Extract the (X, Y) coordinate from the center of the cell holding the provided text.  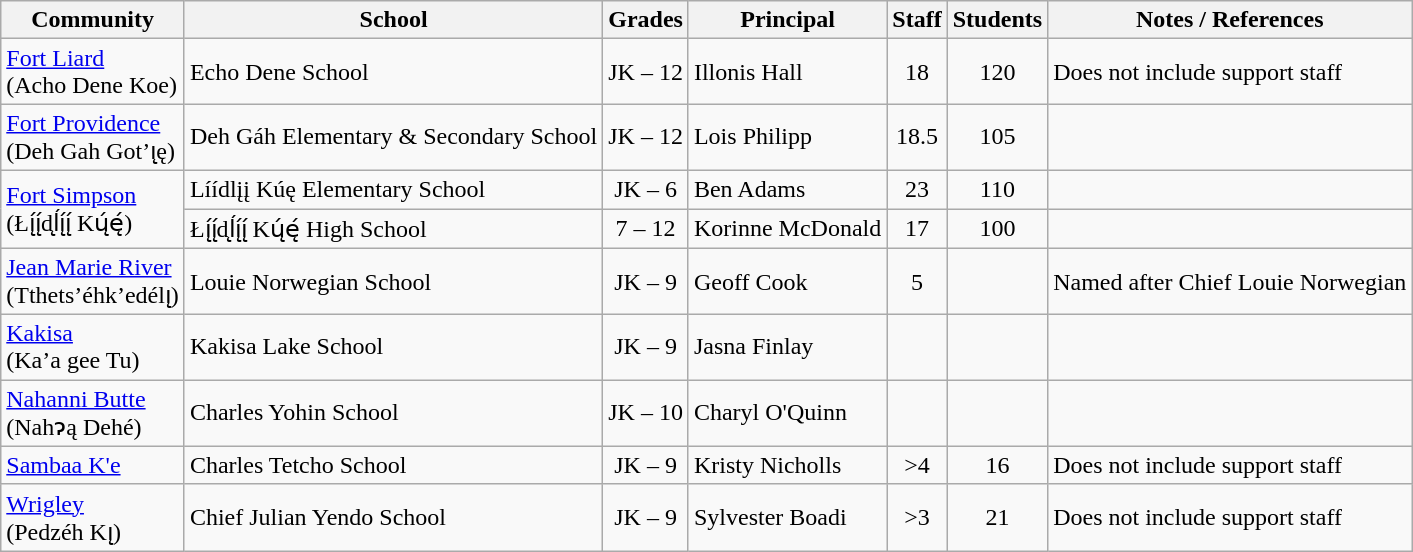
120 (997, 72)
Fort Simpson(Łı̨́ı̨́dĺ̨ı̨́ı̨́ Kų́ę́) (93, 209)
Deh Gáh Elementary & Secondary School (393, 138)
Students (997, 20)
Nahanni Butte(Nahɂą Dehé) (93, 414)
21 (997, 518)
Jasna Finlay (787, 348)
Kakisa(Ka’a gee Tu) (93, 348)
Sambaa K'e (93, 465)
Illonis Hall (787, 72)
Geoff Cook (787, 282)
Chief Julian Yendo School (393, 518)
Sylvester Boadi (787, 518)
Wrigley(Pedzéh Kı̨) (93, 518)
7 – 12 (646, 228)
Principal (787, 20)
18.5 (917, 138)
Fort Liard(Acho Dene Koe) (93, 72)
100 (997, 228)
>4 (917, 465)
Echo Dene School (393, 72)
Staff (917, 20)
Korinne McDonald (787, 228)
Lois Philipp (787, 138)
Notes / References (1230, 20)
Grades (646, 20)
17 (917, 228)
>3 (917, 518)
Charles Tetcho School (393, 465)
18 (917, 72)
105 (997, 138)
Community (93, 20)
Fort Providence(Deh Gah Got’ı̨ę) (93, 138)
Jean Marie River(Tthets’éhk’edélı̨) (93, 282)
16 (997, 465)
Łı̨́ı̨́dĺ̨ı̨́ı̨́ Kų́ę́ High School (393, 228)
Charles Yohin School (393, 414)
JK – 10 (646, 414)
110 (997, 189)
Líídlįį Kúę Elementary School (393, 189)
Kristy Nicholls (787, 465)
JK – 6 (646, 189)
Louie Norwegian School (393, 282)
School (393, 20)
Charyl O'Quinn (787, 414)
Kakisa Lake School (393, 348)
Named after Chief Louie Norwegian (1230, 282)
Ben Adams (787, 189)
5 (917, 282)
23 (917, 189)
